Output the [X, Y] coordinate of the center of the cell containing the given text.  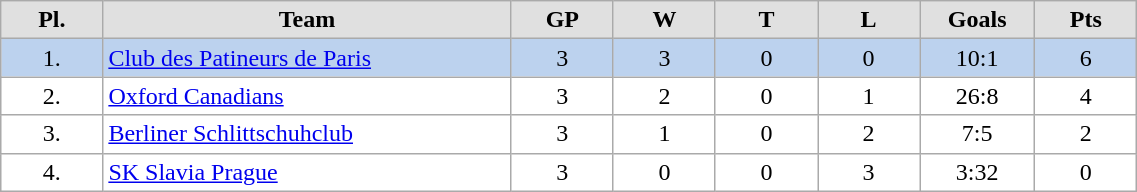
3. [52, 134]
Pts [1086, 20]
Pl. [52, 20]
Oxford Canadians [307, 96]
Club des Patineurs de Paris [307, 58]
4. [52, 172]
2. [52, 96]
10:1 [978, 58]
L [869, 20]
T [766, 20]
GP [562, 20]
Berliner Schlittschuhclub [307, 134]
W [664, 20]
6 [1086, 58]
3:32 [978, 172]
Goals [978, 20]
4 [1086, 96]
7:5 [978, 134]
SK Slavia Prague [307, 172]
26:8 [978, 96]
1. [52, 58]
Team [307, 20]
